Pinpoint the cell where the given text exists, returning its (x, y) midpoint coordinate. 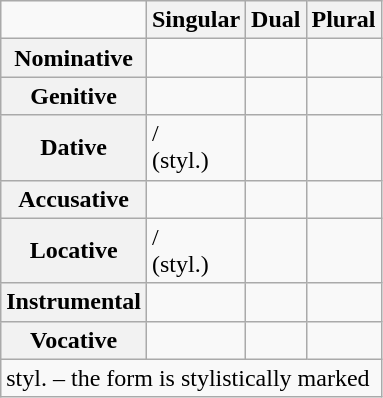
styl. – the form is stylistically marked (191, 378)
Genitive (74, 96)
Plural (344, 20)
Accusative (74, 199)
Dative (74, 148)
Locative (74, 250)
Dual (276, 20)
Nominative (74, 58)
Instrumental (74, 302)
Vocative (74, 340)
Singular (196, 20)
